Identify which cell holds the provided text, then report its [x, y] central coordinate. 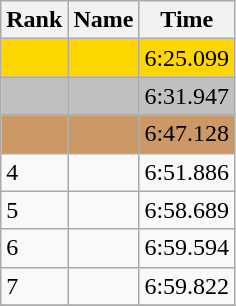
6:59.594 [187, 248]
Time [187, 20]
4 [34, 172]
6:59.822 [187, 286]
6:58.689 [187, 210]
6:51.886 [187, 172]
Rank [34, 20]
Name [104, 20]
6:25.099 [187, 58]
6:31.947 [187, 96]
6:47.128 [187, 134]
7 [34, 286]
6 [34, 248]
5 [34, 210]
